Find where the given text appears and provide that cell's center as (X, Y) coordinate. 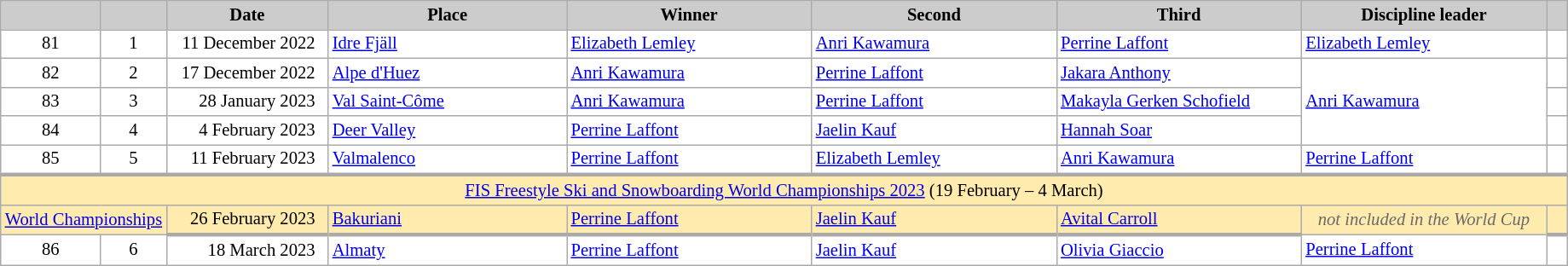
Deer Valley (448, 130)
4 February 2023 (247, 130)
Val Saint-Côme (448, 101)
6 (133, 249)
not included in the World Cup (1424, 220)
Place (448, 14)
Alpe d'Huez (448, 72)
86 (51, 249)
Discipline leader (1424, 14)
Avital Carroll (1178, 220)
Second (934, 14)
82 (51, 72)
3 (133, 101)
Olivia Giaccio (1178, 249)
26 February 2023 (247, 220)
Valmalenco (448, 159)
FIS Freestyle Ski and Snowboarding World Championships 2023 (19 February – 4 March) (784, 189)
Third (1178, 14)
Jakara Anthony (1178, 72)
Almaty (448, 249)
Hannah Soar (1178, 130)
83 (51, 101)
11 February 2023 (247, 159)
2 (133, 72)
1 (133, 43)
World Championships (84, 220)
Idre Fjäll (448, 43)
11 December 2022 (247, 43)
84 (51, 130)
Bakuriani (448, 220)
Makayla Gerken Schofield (1178, 101)
5 (133, 159)
Date (247, 14)
18 March 2023 (247, 249)
28 January 2023 (247, 101)
17 December 2022 (247, 72)
4 (133, 130)
81 (51, 43)
85 (51, 159)
Winner (689, 14)
